Detect which cell encompasses the target text, then output its [X, Y] center coordinate. 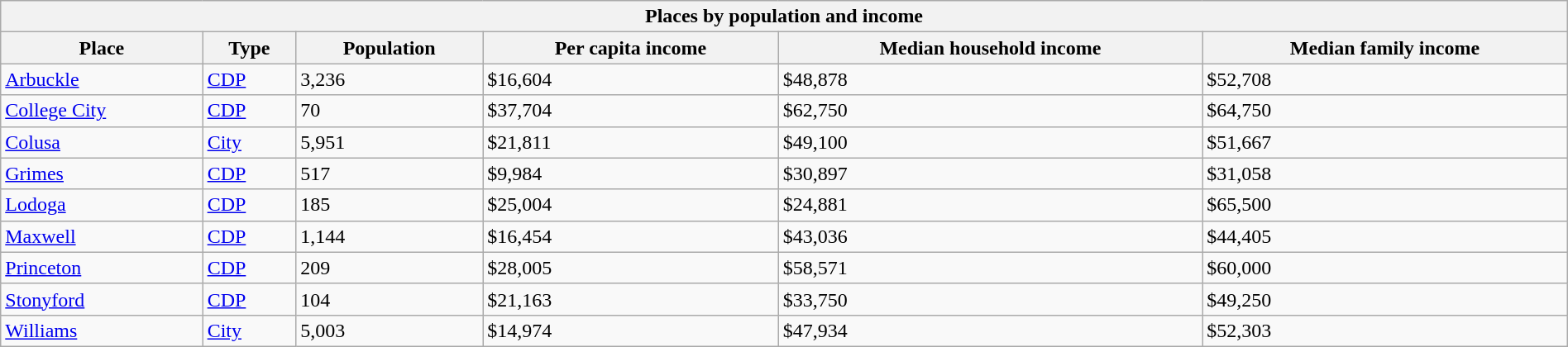
$33,750 [991, 299]
Arbuckle [102, 79]
$21,811 [630, 142]
$43,036 [991, 236]
517 [390, 173]
Stonyford [102, 299]
$9,984 [630, 173]
$49,250 [1385, 299]
$62,750 [991, 111]
$64,750 [1385, 111]
$24,881 [991, 205]
Williams [102, 330]
$37,704 [630, 111]
$30,897 [991, 173]
Type [250, 48]
5,003 [390, 330]
$31,058 [1385, 173]
$44,405 [1385, 236]
$16,604 [630, 79]
$65,500 [1385, 205]
$28,005 [630, 268]
$58,571 [991, 268]
$52,708 [1385, 79]
Population [390, 48]
3,236 [390, 79]
Places by population and income [784, 17]
Maxwell [102, 236]
Place [102, 48]
$52,303 [1385, 330]
$49,100 [991, 142]
Lodoga [102, 205]
104 [390, 299]
$48,878 [991, 79]
5,951 [390, 142]
Colusa [102, 142]
Median family income [1385, 48]
Grimes [102, 173]
$25,004 [630, 205]
Median household income [991, 48]
70 [390, 111]
$47,934 [991, 330]
$51,667 [1385, 142]
Per capita income [630, 48]
185 [390, 205]
College City [102, 111]
Princeton [102, 268]
$60,000 [1385, 268]
$16,454 [630, 236]
$14,974 [630, 330]
$21,163 [630, 299]
1,144 [390, 236]
209 [390, 268]
